Output the (x, y) coordinate of the center of the cell containing the given text.  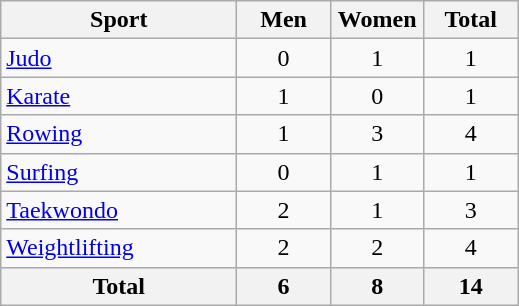
Weightlifting (119, 248)
Women (377, 20)
6 (284, 286)
Taekwondo (119, 210)
14 (471, 286)
Men (284, 20)
Judo (119, 58)
Surfing (119, 172)
Karate (119, 96)
Sport (119, 20)
8 (377, 286)
Rowing (119, 134)
